Determine the (x, y) coordinate at the center of the cell enclosing the given text.  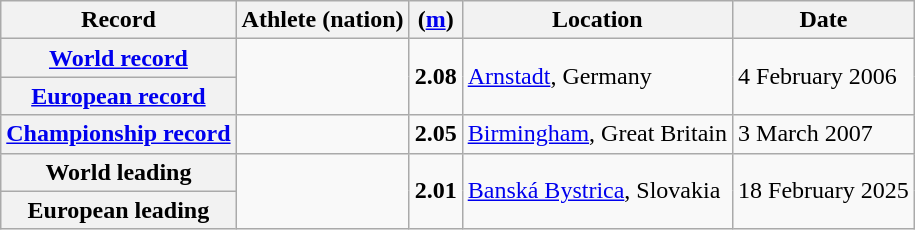
European record (118, 96)
Location (597, 20)
Birmingham, Great Britain (597, 134)
Record (118, 20)
2.01 (436, 191)
18 February 2025 (824, 191)
Date (824, 20)
(m) (436, 20)
2.08 (436, 77)
European leading (118, 210)
World leading (118, 172)
Athlete (nation) (322, 20)
Banská Bystrica, Slovakia (597, 191)
Championship record (118, 134)
2.05 (436, 134)
3 March 2007 (824, 134)
World record (118, 58)
Arnstadt, Germany (597, 77)
4 February 2006 (824, 77)
